For the text-containing cell, return its midpoint in [X, Y] coordinate format. 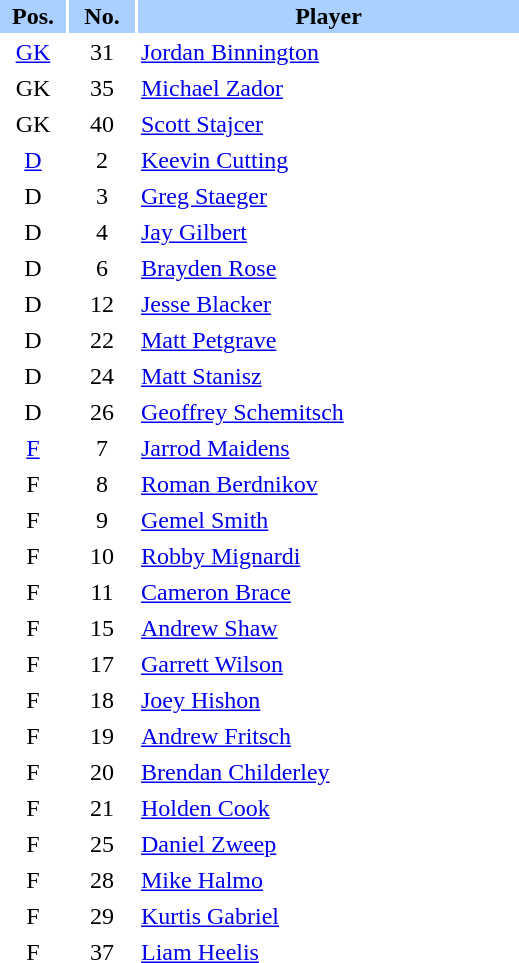
Daniel Zweep [328, 844]
12 [102, 304]
Jarrod Maidens [328, 448]
Scott Stajcer [328, 124]
Geoffrey Schemitsch [328, 412]
Brayden Rose [328, 268]
25 [102, 844]
19 [102, 736]
21 [102, 808]
Michael Zador [328, 88]
Garrett Wilson [328, 664]
Andrew Fritsch [328, 736]
28 [102, 880]
Robby Mignardi [328, 556]
31 [102, 52]
26 [102, 412]
Roman Berdnikov [328, 484]
Jordan Binnington [328, 52]
Cameron Brace [328, 592]
Player [328, 16]
40 [102, 124]
10 [102, 556]
17 [102, 664]
Matt Petgrave [328, 340]
9 [102, 520]
Jesse Blacker [328, 304]
Gemel Smith [328, 520]
22 [102, 340]
8 [102, 484]
Brendan Childerley [328, 772]
4 [102, 232]
Kurtis Gabriel [328, 916]
11 [102, 592]
20 [102, 772]
2 [102, 160]
6 [102, 268]
24 [102, 376]
15 [102, 628]
No. [102, 16]
Joey Hishon [328, 700]
Pos. [33, 16]
35 [102, 88]
3 [102, 196]
Matt Stanisz [328, 376]
Greg Staeger [328, 196]
Keevin Cutting [328, 160]
29 [102, 916]
18 [102, 700]
7 [102, 448]
Andrew Shaw [328, 628]
Holden Cook [328, 808]
Mike Halmo [328, 880]
Jay Gilbert [328, 232]
